Scan for the cell matching the given text and deliver its (X, Y) coordinate at center. 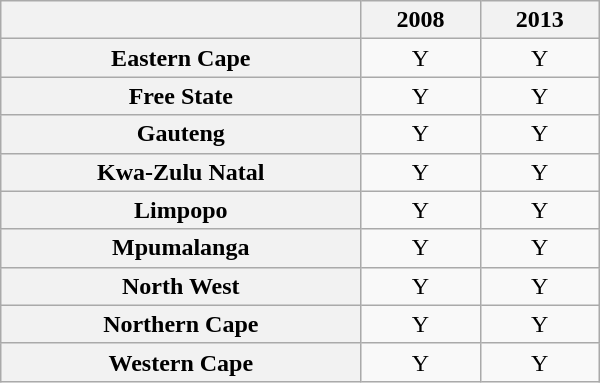
2008 (420, 20)
Mpumalanga (181, 248)
2013 (540, 20)
Limpopo (181, 210)
North West (181, 286)
Northern Cape (181, 324)
Gauteng (181, 134)
Eastern Cape (181, 58)
Western Cape (181, 362)
Free State (181, 96)
Kwa-Zulu Natal (181, 172)
